Identify which cell holds the provided text, then report its (x, y) central coordinate. 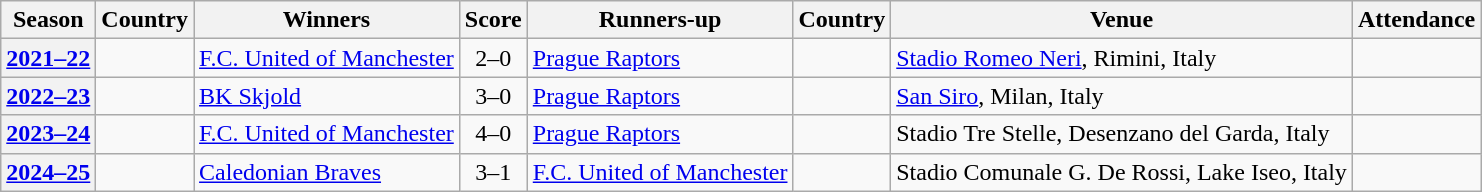
3–0 (493, 96)
Stadio Comunale G. De Rossi, Lake Iseo, Italy (1122, 172)
3–1 (493, 172)
2022–23 (48, 96)
Attendance (1416, 20)
2024–25 (48, 172)
Stadio Tre Stelle, Desenzano del Garda, Italy (1122, 134)
Runners-up (660, 20)
2023–24 (48, 134)
San Siro, Milan, Italy (1122, 96)
Venue (1122, 20)
Caledonian Braves (327, 172)
4–0 (493, 134)
Stadio Romeo Neri, Rimini, Italy (1122, 58)
Winners (327, 20)
2021–22 (48, 58)
BK Skjold (327, 96)
2–0 (493, 58)
Season (48, 20)
Score (493, 20)
